Identify which cell holds the provided text, then report its (x, y) central coordinate. 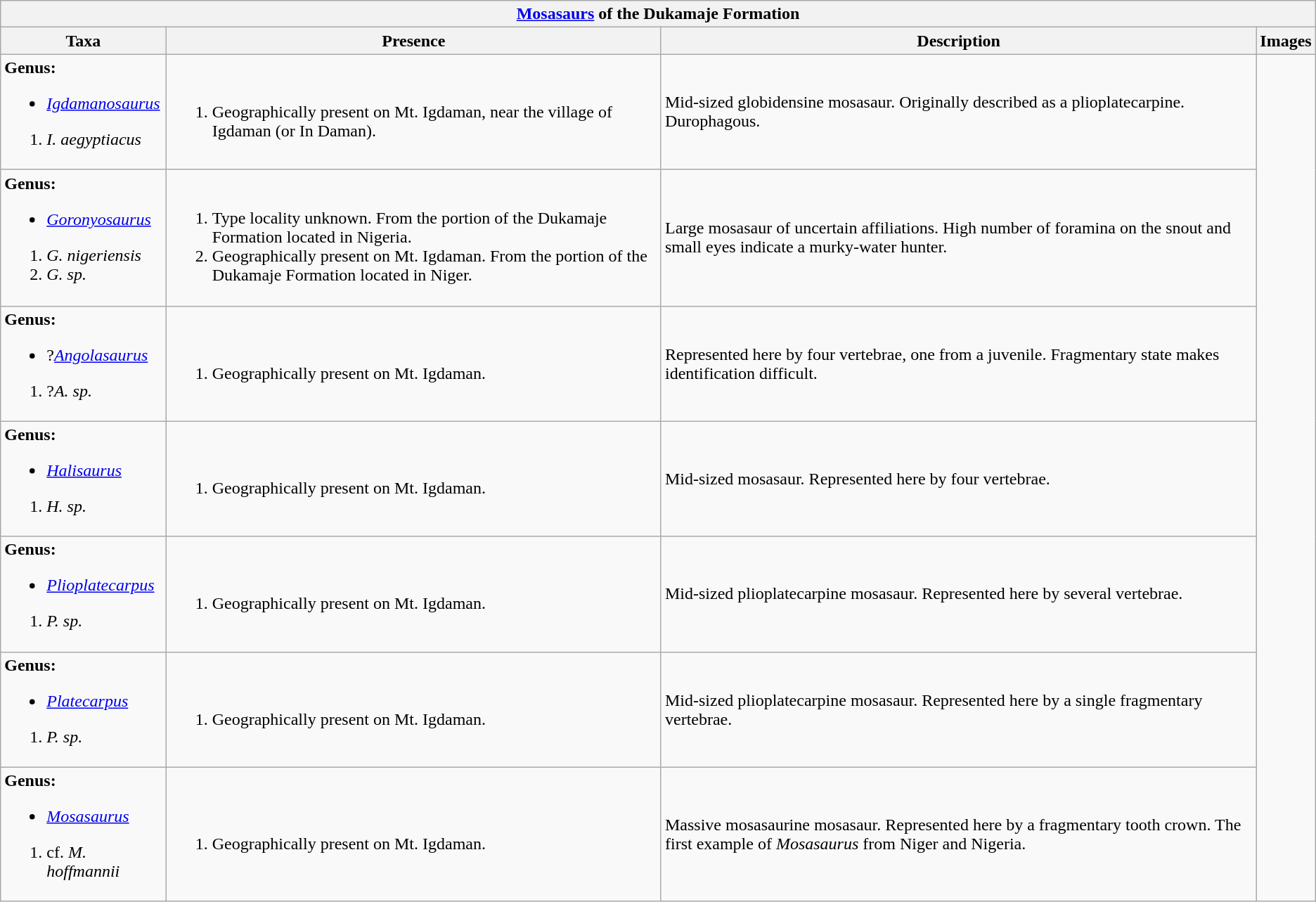
Mid-sized plioplatecarpine mosasaur. Represented here by a single fragmentary vertebrae. (958, 709)
Mid-sized mosasaur. Represented here by four vertebrae. (958, 479)
Genus:IgdamanosaurusI. aegyptiacus (83, 112)
Genus:PlatecarpusP. sp. (83, 709)
Massive mosasaurine mosasaur. Represented here by a fragmentary tooth crown. The first example of Mosasaurus from Niger and Nigeria. (958, 834)
Geographically present on Mt. Igdaman, near the village of Igdaman (or In Daman). (413, 112)
Genus:?Angolasaurus?A. sp. (83, 363)
Genus:GoronyosaurusG. nigeriensisG. sp. (83, 238)
Images (1286, 41)
Taxa (83, 41)
Represented here by four vertebrae, one from a juvenile. Fragmentary state makes identification difficult. (958, 363)
Mid-sized globidensine mosasaur. Originally described as a plioplatecarpine. Durophagous. (958, 112)
Description (958, 41)
Genus:PlioplatecarpusP. sp. (83, 594)
Presence (413, 41)
Mid-sized plioplatecarpine mosasaur. Represented here by several vertebrae. (958, 594)
Genus:HalisaurusH. sp. (83, 479)
Genus:Mosasauruscf. M. hoffmannii (83, 834)
Large mosasaur of uncertain affiliations. High number of foramina on the snout and small eyes indicate a murky-water hunter. (958, 238)
Mosasaurs of the Dukamaje Formation (658, 14)
